Provide the (X, Y) coordinate of the cell's center where the given text is located.  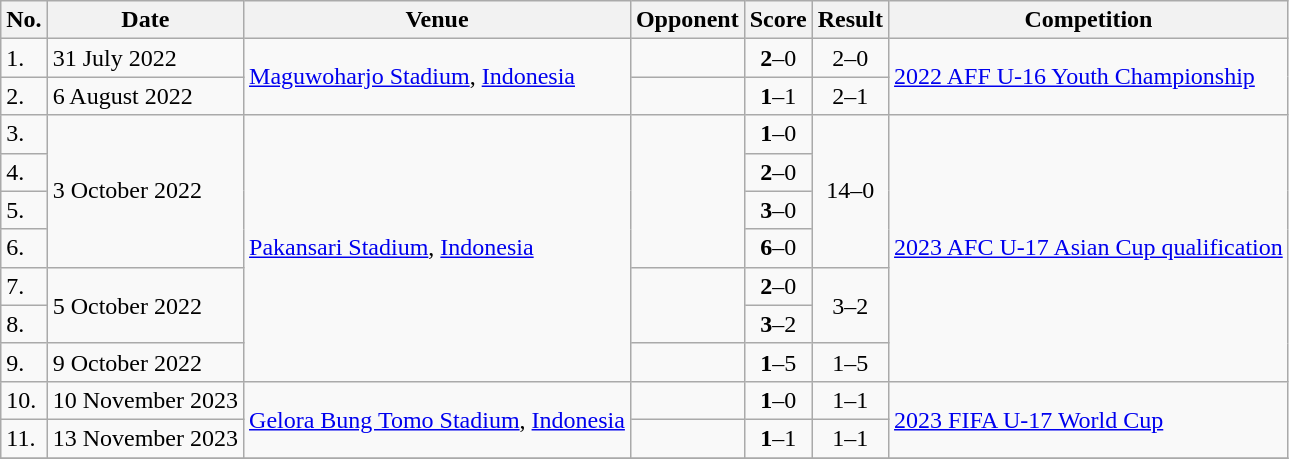
Score (778, 20)
Venue (438, 20)
10. (24, 400)
8. (24, 324)
2. (24, 96)
6 August 2022 (145, 96)
4. (24, 172)
5. (24, 210)
Maguwoharjo Stadium, Indonesia (438, 77)
Competition (1089, 20)
2023 FIFA U-17 World Cup (1089, 419)
11. (24, 438)
2–1 (850, 96)
10 November 2023 (145, 400)
Result (850, 20)
3–0 (778, 210)
7. (24, 286)
6. (24, 248)
Opponent (687, 20)
5 October 2022 (145, 305)
Gelora Bung Tomo Stadium, Indonesia (438, 419)
1. (24, 58)
2023 AFC U-17 Asian Cup qualification (1089, 248)
No. (24, 20)
31 July 2022 (145, 58)
3. (24, 134)
6–0 (778, 248)
Pakansari Stadium, Indonesia (438, 248)
2022 AFF U-16 Youth Championship (1089, 77)
3 October 2022 (145, 191)
9 October 2022 (145, 362)
14–0 (850, 191)
9. (24, 362)
13 November 2023 (145, 438)
Date (145, 20)
